Extract the (x, y) coordinate from the center of the cell holding the provided text.  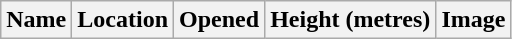
Image (474, 20)
Location (123, 20)
Height (metres) (350, 20)
Name (36, 20)
Opened (220, 20)
